Find where the given text appears and provide that cell's center as [x, y] coordinate. 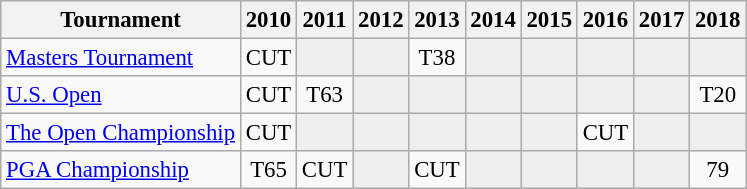
Masters Tournament [121, 58]
Tournament [121, 20]
T38 [437, 58]
2018 [718, 20]
2014 [493, 20]
T20 [718, 95]
2012 [381, 20]
PGA Championship [121, 170]
2013 [437, 20]
79 [718, 170]
T63 [325, 95]
2017 [661, 20]
2011 [325, 20]
U.S. Open [121, 95]
2010 [268, 20]
2016 [605, 20]
The Open Championship [121, 133]
2015 [549, 20]
T65 [268, 170]
